Detect which cell encompasses the target text, then output its [X, Y] center coordinate. 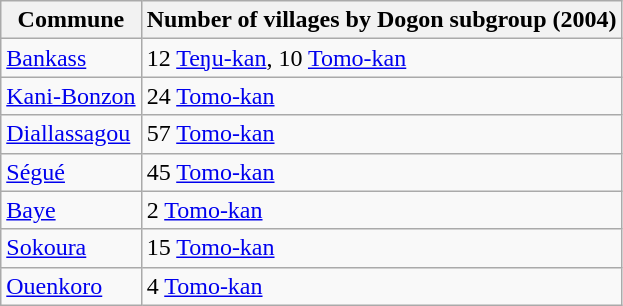
24 Tomo-kan [382, 96]
Baye [71, 210]
15 Tomo-kan [382, 248]
4 Tomo-kan [382, 286]
12 Teŋu-kan, 10 Tomo-kan [382, 58]
45 Tomo-kan [382, 172]
Commune [71, 20]
Number of villages by Dogon subgroup (2004) [382, 20]
Bankass [71, 58]
Ségué [71, 172]
2 Tomo-kan [382, 210]
Diallassagou [71, 134]
Sokoura [71, 248]
57 Tomo-kan [382, 134]
Kani-Bonzon [71, 96]
Ouenkoro [71, 286]
